Scan for the cell matching the given text and deliver its [x, y] coordinate at center. 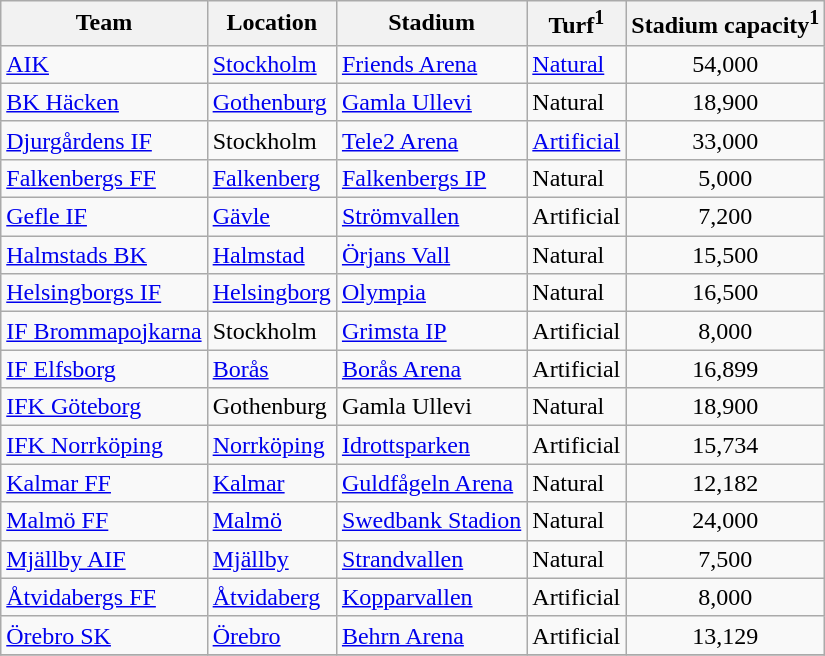
BK Häcken [104, 102]
Mjällby AIF [104, 559]
16,500 [726, 293]
Olympia [431, 293]
Falkenbergs FF [104, 178]
33,000 [726, 140]
IFK Göteborg [104, 407]
24,000 [726, 521]
Stadium capacity1 [726, 24]
Halmstad [272, 255]
Swedbank Stadion [431, 521]
5,000 [726, 178]
IF Elfsborg [104, 369]
IFK Norrköping [104, 445]
Strömvallen [431, 217]
Tele2 Arena [431, 140]
7,500 [726, 559]
Falkenbergs IP [431, 178]
16,899 [726, 369]
Grimsta IP [431, 331]
Kalmar [272, 483]
Kopparvallen [431, 597]
Mjällby [272, 559]
Guldfågeln Arena [431, 483]
Halmstads BK [104, 255]
Malmö FF [104, 521]
Gefle IF [104, 217]
Falkenberg [272, 178]
Åtvidaberg [272, 597]
Kalmar FF [104, 483]
Malmö [272, 521]
Djurgårdens IF [104, 140]
15,734 [726, 445]
7,200 [726, 217]
54,000 [726, 64]
Åtvidabergs FF [104, 597]
Örebro SK [104, 635]
Örebro [272, 635]
Helsingborgs IF [104, 293]
Borås [272, 369]
Idrottsparken [431, 445]
15,500 [726, 255]
13,129 [726, 635]
Team [104, 24]
Borås Arena [431, 369]
Strandvallen [431, 559]
Stadium [431, 24]
Friends Arena [431, 64]
Helsingborg [272, 293]
Turf1 [576, 24]
IF Brommapojkarna [104, 331]
12,182 [726, 483]
AIK [104, 64]
Örjans Vall [431, 255]
Behrn Arena [431, 635]
Location [272, 24]
Norrköping [272, 445]
Gävle [272, 217]
